Extract the [x, y] coordinate from the center of the cell holding the provided text.  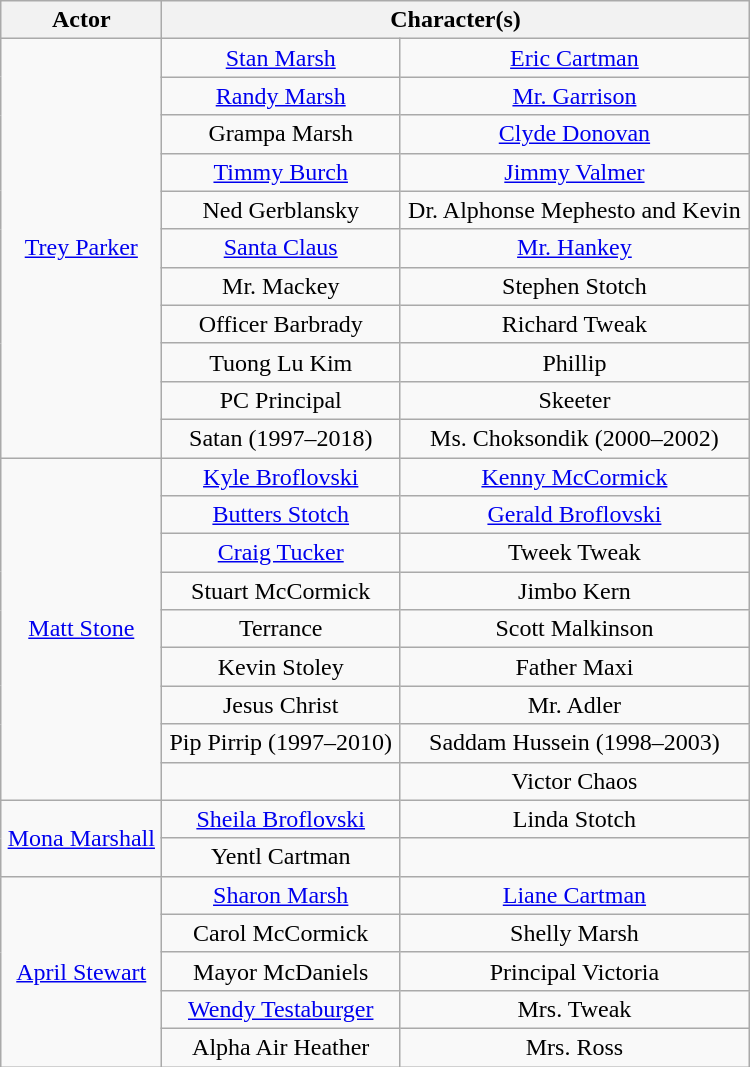
Matt Stone [82, 630]
Sharon Marsh [281, 895]
Jimbo Kern [575, 591]
Mrs. Ross [575, 1047]
Pip Pirrip (1997–2010) [281, 743]
Tweek Tweak [575, 553]
Timmy Burch [281, 172]
Kyle Broflovski [281, 477]
Father Maxi [575, 667]
Officer Barbrady [281, 324]
Jesus Christ [281, 705]
Actor [82, 20]
Character(s) [456, 20]
Mr. Hankey [575, 248]
Alpha Air Heather [281, 1047]
Craig Tucker [281, 553]
Dr. Alphonse Mephesto and Kevin [575, 210]
Ms. Choksondik (2000–2002) [575, 438]
Trey Parker [82, 248]
Sheila Broflovski [281, 819]
Clyde Donovan [575, 134]
Kenny McCormick [575, 477]
Scott Malkinson [575, 629]
April Stewart [82, 971]
Stephen Stotch [575, 286]
Randy Marsh [281, 96]
Mr. Garrison [575, 96]
Phillip [575, 362]
Shelly Marsh [575, 933]
Victor Chaos [575, 781]
Mayor McDaniels [281, 971]
Yentl Cartman [281, 857]
Skeeter [575, 400]
Wendy Testaburger [281, 1009]
Ned Gerblansky [281, 210]
Richard Tweak [575, 324]
Eric Cartman [575, 58]
Tuong Lu Kim [281, 362]
Mrs. Tweak [575, 1009]
Kevin Stoley [281, 667]
Santa Claus [281, 248]
Jimmy Valmer [575, 172]
Stan Marsh [281, 58]
Saddam Hussein (1998–2003) [575, 743]
Stuart McCormick [281, 591]
Butters Stotch [281, 515]
Carol McCormick [281, 933]
PC Principal [281, 400]
Mona Marshall [82, 838]
Grampa Marsh [281, 134]
Gerald Broflovski [575, 515]
Principal Victoria [575, 971]
Liane Cartman [575, 895]
Satan (1997–2018) [281, 438]
Mr. Mackey [281, 286]
Mr. Adler [575, 705]
Terrance [281, 629]
Linda Stotch [575, 819]
